Locate the cell with the specified text and output its [x, y] center coordinate. 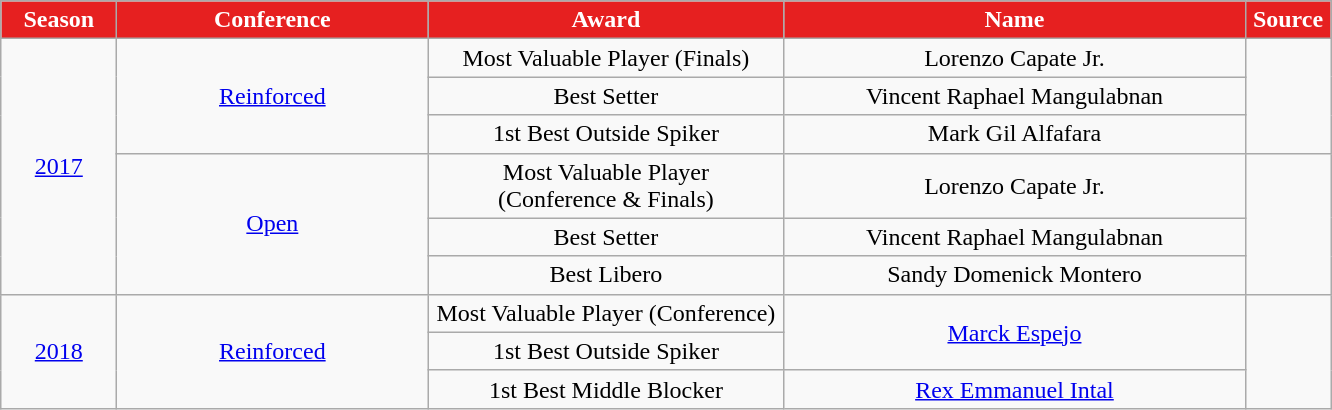
Most Valuable Player (Finals) [606, 58]
Name [1014, 20]
Conference [272, 20]
Sandy Domenick Montero [1014, 275]
Best Libero [606, 275]
Season [59, 20]
1st Best Middle Blocker [606, 389]
Most Valuable Player (Conference) [606, 313]
Mark Gil Alfafara [1014, 134]
2018 [59, 351]
Source [1288, 20]
Rex Emmanuel Intal [1014, 389]
Marck Espejo [1014, 332]
Open [272, 224]
Most Valuable Player (Conference & Finals) [606, 186]
Award [606, 20]
2017 [59, 166]
